Return (X, Y) of the center of cell containing provided text 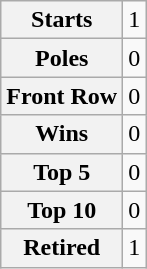
Retired (62, 248)
Starts (62, 20)
Top 5 (62, 172)
Poles (62, 58)
Front Row (62, 96)
Wins (62, 134)
Top 10 (62, 210)
